From the cell containing the given text, extract its center point as (X, Y) coordinate. 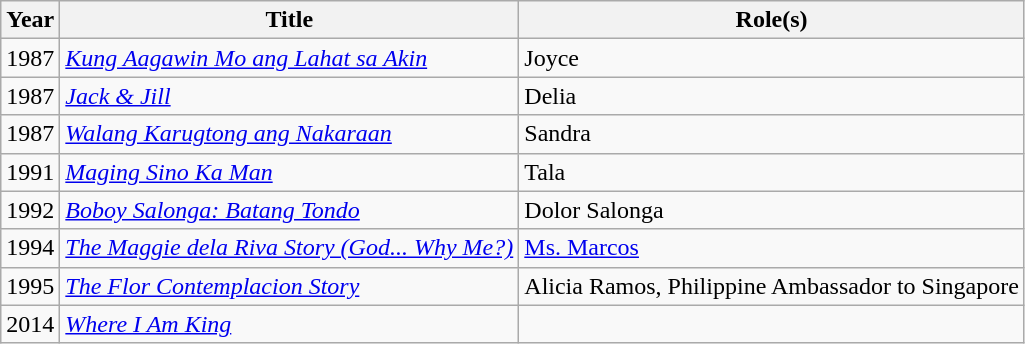
Dolor Salonga (772, 210)
1995 (30, 286)
1992 (30, 210)
The Maggie dela Riva Story (God... Why Me?) (290, 248)
Sandra (772, 134)
1991 (30, 172)
Role(s) (772, 20)
Alicia Ramos, Philippine Ambassador to Singapore (772, 286)
The Flor Contemplacion Story (290, 286)
Jack & Jill (290, 96)
Where I Am King (290, 324)
Joyce (772, 58)
Year (30, 20)
1994 (30, 248)
Walang Karugtong ang Nakaraan (290, 134)
Boboy Salonga: Batang Tondo (290, 210)
Tala (772, 172)
Kung Aagawin Mo ang Lahat sa Akin (290, 58)
Ms. Marcos (772, 248)
2014 (30, 324)
Maging Sino Ka Man (290, 172)
Title (290, 20)
Delia (772, 96)
